Return (X, Y) of the center of cell containing provided text 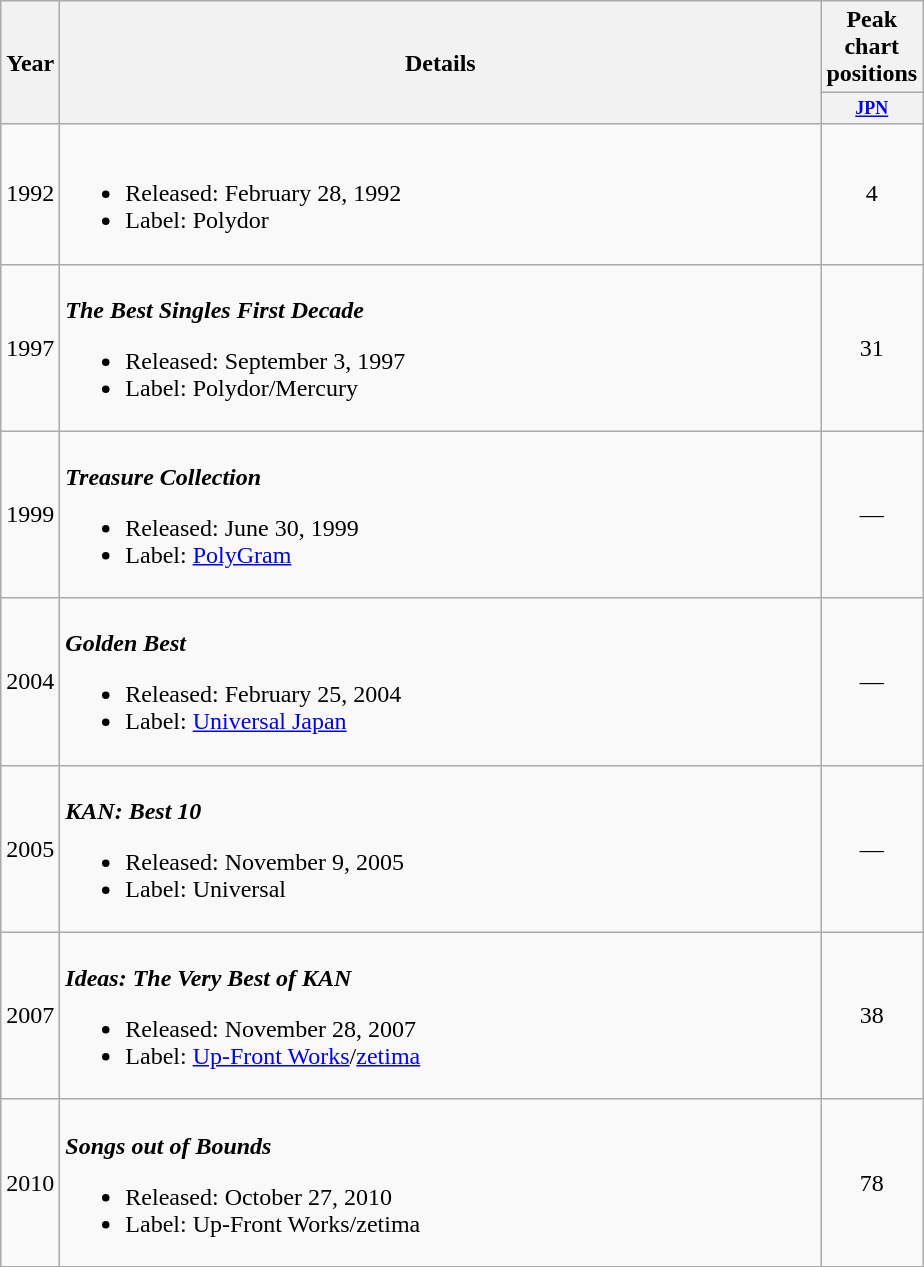
Released: February 28, 1992Label: Polydor (440, 194)
38 (872, 1016)
JPN (872, 108)
Year (30, 62)
Songs out of BoundsReleased: October 27, 2010Label: Up-Front Works/zetima (440, 1182)
Details (440, 62)
1999 (30, 514)
1997 (30, 348)
1992 (30, 194)
2007 (30, 1016)
2005 (30, 848)
2004 (30, 682)
KAN: Best 10Released: November 9, 2005Label: Universal (440, 848)
Ideas: The Very Best of KANReleased: November 28, 2007Label: Up-Front Works/zetima (440, 1016)
4 (872, 194)
The Best Singles First DecadeReleased: September 3, 1997Label: Polydor/Mercury (440, 348)
31 (872, 348)
78 (872, 1182)
Peak chart positions (872, 47)
Golden BestReleased: February 25, 2004Label: Universal Japan (440, 682)
2010 (30, 1182)
Treasure CollectionReleased: June 30, 1999Label: PolyGram (440, 514)
